Pinpoint the cell where the given text exists, returning its [x, y] midpoint coordinate. 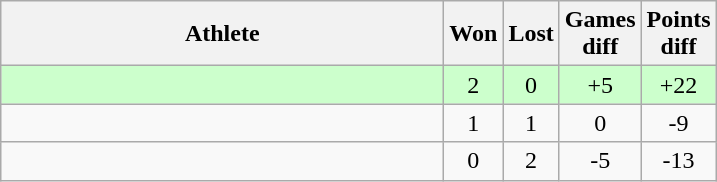
-9 [678, 123]
-5 [600, 161]
+22 [678, 85]
Lost [531, 34]
Athlete [222, 34]
Gamesdiff [600, 34]
Pointsdiff [678, 34]
+5 [600, 85]
-13 [678, 161]
Won [474, 34]
